Locate the cell with the specified text and output its (X, Y) center coordinate. 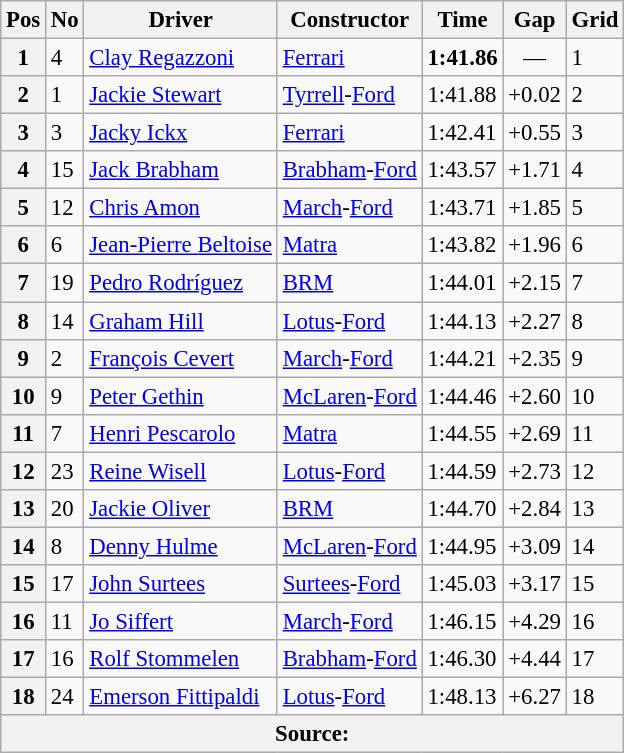
Time (462, 20)
+4.44 (534, 659)
1:45.03 (462, 584)
+4.29 (534, 621)
+1.71 (534, 170)
— (534, 58)
Tyrrell-Ford (350, 95)
Jackie Stewart (180, 95)
+6.27 (534, 697)
1:44.59 (462, 471)
1:44.01 (462, 283)
24 (65, 697)
+1.96 (534, 245)
+0.02 (534, 95)
Constructor (350, 20)
Emerson Fittipaldi (180, 697)
1:42.41 (462, 133)
Pos (24, 20)
1:44.55 (462, 433)
Jacky Ickx (180, 133)
Jean-Pierre Beltoise (180, 245)
+3.09 (534, 546)
Gap (534, 20)
+0.55 (534, 133)
Denny Hulme (180, 546)
1:48.13 (462, 697)
Peter Gethin (180, 396)
Graham Hill (180, 321)
+2.69 (534, 433)
Jo Siffert (180, 621)
Source: (312, 734)
1:43.57 (462, 170)
Jack Brabham (180, 170)
1:44.95 (462, 546)
1:44.70 (462, 509)
1:44.46 (462, 396)
Pedro Rodríguez (180, 283)
Reine Wisell (180, 471)
1:43.71 (462, 208)
+2.84 (534, 509)
+2.60 (534, 396)
23 (65, 471)
1:41.88 (462, 95)
+2.35 (534, 358)
19 (65, 283)
1:43.82 (462, 245)
1:44.13 (462, 321)
Jackie Oliver (180, 509)
Chris Amon (180, 208)
Surtees-Ford (350, 584)
+2.27 (534, 321)
+3.17 (534, 584)
Grid (594, 20)
+1.85 (534, 208)
+2.73 (534, 471)
Driver (180, 20)
No (65, 20)
1:44.21 (462, 358)
+2.15 (534, 283)
Henri Pescarolo (180, 433)
1:46.30 (462, 659)
François Cevert (180, 358)
1:46.15 (462, 621)
Clay Regazzoni (180, 58)
Rolf Stommelen (180, 659)
John Surtees (180, 584)
1:41.86 (462, 58)
20 (65, 509)
